Identify which cell holds the provided text, then report its (X, Y) central coordinate. 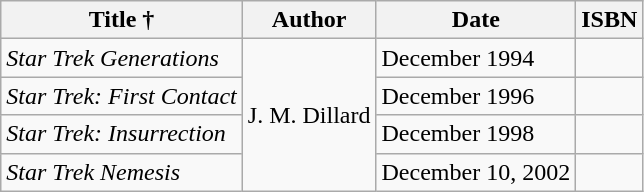
Star Trek: First Contact (122, 96)
ISBN (610, 20)
Star Trek: Insurrection (122, 134)
December 1994 (476, 58)
December 1996 (476, 96)
Author (309, 20)
December 10, 2002 (476, 172)
Date (476, 20)
December 1998 (476, 134)
Star Trek Nemesis (122, 172)
J. M. Dillard (309, 115)
Star Trek Generations (122, 58)
Title † (122, 20)
